Search for the cell housing the specified text and yield its (x, y) center coordinate. 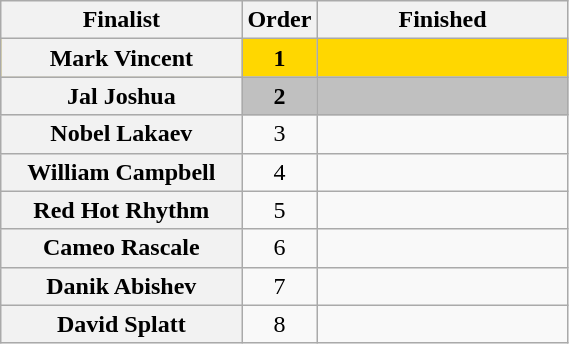
4 (280, 172)
Finalist (122, 20)
5 (280, 210)
Cameo Rascale (122, 248)
David Splatt (122, 324)
Order (280, 20)
7 (280, 286)
1 (280, 58)
Mark Vincent (122, 58)
8 (280, 324)
Jal Joshua (122, 96)
Finished (442, 20)
Danik Abishev (122, 286)
3 (280, 134)
William Campbell (122, 172)
Nobel Lakaev (122, 134)
6 (280, 248)
2 (280, 96)
Red Hot Rhythm (122, 210)
